Return the (x, y) coordinate for the center point of the cell that contains the specified text.  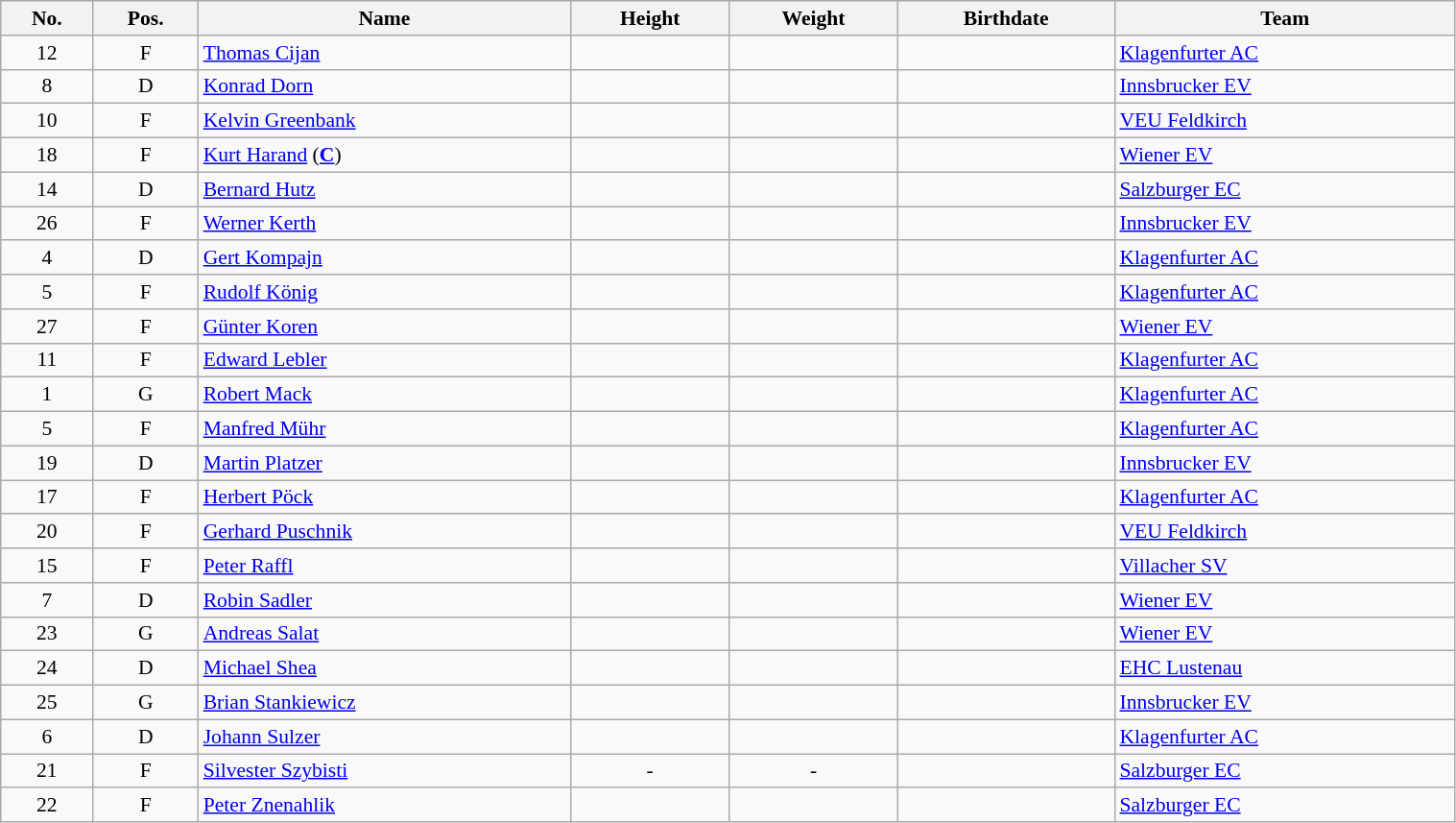
27 (47, 327)
Robin Sadler (384, 600)
Werner Kerth (384, 224)
11 (47, 360)
26 (47, 224)
10 (47, 121)
8 (47, 86)
23 (47, 634)
14 (47, 189)
20 (47, 532)
Brian Stankiewicz (384, 703)
24 (47, 668)
Weight (813, 18)
Gert Kompajn (384, 258)
EHC Lustenau (1284, 668)
Silvester Szybisti (384, 771)
Günter Koren (384, 327)
No. (47, 18)
Villacher SV (1284, 566)
Gerhard Puschnik (384, 532)
Bernard Hutz (384, 189)
7 (47, 600)
Herbert Pöck (384, 497)
Edward Lebler (384, 360)
Kelvin Greenbank (384, 121)
18 (47, 156)
Robert Mack (384, 395)
6 (47, 737)
Andreas Salat (384, 634)
Team (1284, 18)
Birthdate (1006, 18)
Thomas Cijan (384, 53)
22 (47, 806)
Pos. (146, 18)
15 (47, 566)
21 (47, 771)
Konrad Dorn (384, 86)
25 (47, 703)
Martin Platzer (384, 463)
Height (650, 18)
Peter Raffl (384, 566)
17 (47, 497)
12 (47, 53)
Kurt Harand (C) (384, 156)
1 (47, 395)
4 (47, 258)
19 (47, 463)
Michael Shea (384, 668)
Manfred Mühr (384, 429)
Johann Sulzer (384, 737)
Rudolf König (384, 292)
Peter Znenahlik (384, 806)
Name (384, 18)
